For the text-containing cell, return its midpoint in (x, y) coordinate format. 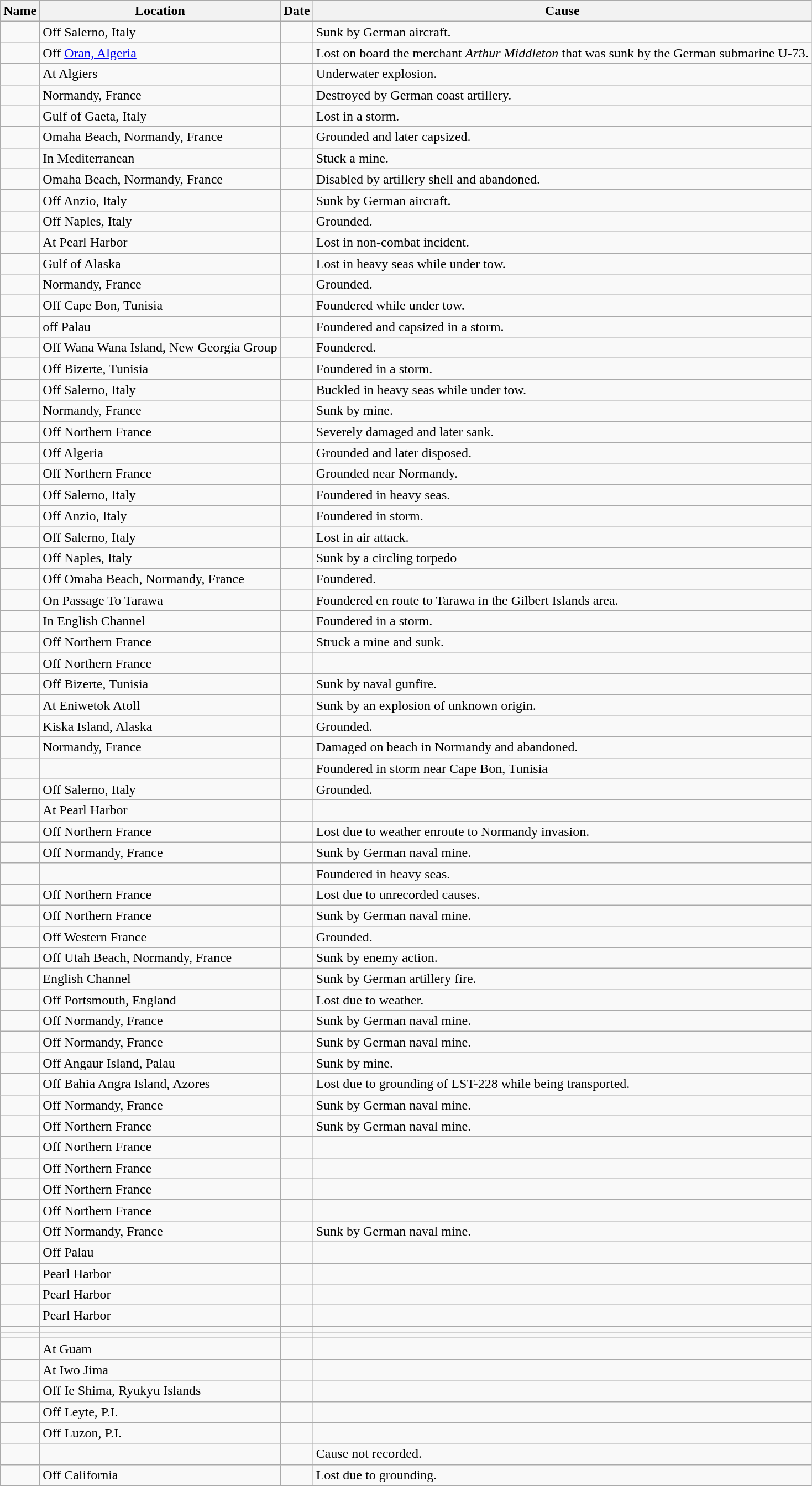
Sunk by German artillery fire. (562, 979)
Cause not recorded. (562, 1454)
Foundered en route to Tarawa in the Gilbert Islands area. (562, 600)
Off Bahia Angra Island, Azores (160, 1084)
Location (160, 11)
Sunk by a circling torpedo (562, 558)
Lost in a storm. (562, 116)
Lost in heavy seas while under tow. (562, 264)
Kiska Island, Alaska (160, 726)
Lost due to weather enroute to Normandy invasion. (562, 831)
Off California (160, 1475)
Off Luzon, P.I. (160, 1433)
Off Algeria (160, 453)
Off Leyte, P.I. (160, 1412)
Lost in air attack. (562, 537)
Off Angaur Island, Palau (160, 1063)
Grounded and later disposed. (562, 453)
In Mediterranean (160, 158)
Off Portsmouth, England (160, 1000)
Off Utah Beach, Normandy, France (160, 958)
Off Ie Shima, Ryukyu Islands (160, 1391)
Off Wana Wana Island, New Georgia Group (160, 348)
Grounded near Normandy. (562, 474)
Foundered while under tow. (562, 306)
Stuck a mine. (562, 158)
At Eniwetok Atoll (160, 705)
Name (20, 11)
Underwater explosion. (562, 74)
On Passage To Tarawa (160, 600)
Lost due to grounding. (562, 1475)
Buckled in heavy seas while under tow. (562, 390)
Cause (562, 11)
Lost on board the merchant Arthur Middleton that was sunk by the German submarine U-73. (562, 53)
Sunk by an explosion of unknown origin. (562, 705)
In English Channel (160, 621)
Foundered and capsized in a storm. (562, 327)
Gulf of Gaeta, Italy (160, 116)
Severely damaged and later sank. (562, 432)
Date (296, 11)
At Iwo Jima (160, 1370)
Destroyed by German coast artillery. (562, 95)
Off Palau (160, 1252)
Struck a mine and sunk. (562, 642)
Off Western France (160, 937)
Off Omaha Beach, Normandy, France (160, 579)
Lost due to unrecorded causes. (562, 894)
Foundered in storm. (562, 516)
Off Cape Bon, Tunisia (160, 306)
Off Oran, Algeria (160, 53)
Disabled by artillery shell and abandoned. (562, 179)
Lost due to weather. (562, 1000)
Foundered in storm near Cape Bon, Tunisia (562, 768)
Grounded and later capsized. (562, 137)
English Channel (160, 979)
At Guam (160, 1349)
Sunk by naval gunfire. (562, 684)
At Algiers (160, 74)
Lost due to grounding of LST-228 while being transported. (562, 1084)
Gulf of Alaska (160, 264)
off Palau (160, 327)
Lost in non-combat incident. (562, 242)
Sunk by enemy action. (562, 958)
Damaged on beach in Normandy and abandoned. (562, 747)
